Find where the given text appears and provide that cell's center as [X, Y] coordinate. 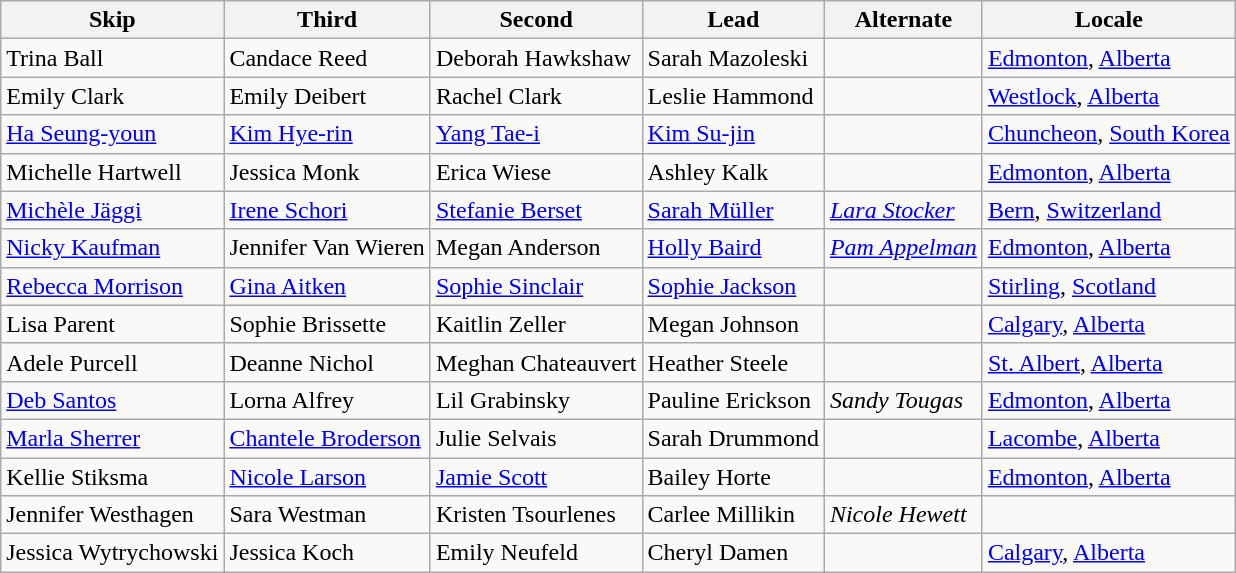
Sarah Drummond [733, 438]
Westlock, Alberta [1108, 96]
Nicky Kaufman [112, 248]
Chuncheon, South Korea [1108, 134]
Locale [1108, 20]
Carlee Millikin [733, 515]
Sarah Mazoleski [733, 58]
St. Albert, Alberta [1108, 362]
Jennifer Westhagen [112, 515]
Ashley Kalk [733, 172]
Emily Clark [112, 96]
Nicole Hewett [903, 515]
Kaitlin Zeller [536, 324]
Megan Anderson [536, 248]
Sophie Brissette [327, 324]
Jennifer Van Wieren [327, 248]
Cheryl Damen [733, 553]
Adele Purcell [112, 362]
Jamie Scott [536, 477]
Lil Grabinsky [536, 400]
Sarah Müller [733, 210]
Sophie Sinclair [536, 286]
Pauline Erickson [733, 400]
Gina Aitken [327, 286]
Stefanie Berset [536, 210]
Megan Johnson [733, 324]
Michèle Jäggi [112, 210]
Stirling, Scotland [1108, 286]
Kim Su-jin [733, 134]
Meghan Chateauvert [536, 362]
Kim Hye-rin [327, 134]
Trina Ball [112, 58]
Kellie Stiksma [112, 477]
Lacombe, Alberta [1108, 438]
Chantele Broderson [327, 438]
Rebecca Morrison [112, 286]
Third [327, 20]
Lisa Parent [112, 324]
Yang Tae-i [536, 134]
Lorna Alfrey [327, 400]
Julie Selvais [536, 438]
Leslie Hammond [733, 96]
Bailey Horte [733, 477]
Second [536, 20]
Heather Steele [733, 362]
Ha Seung-youn [112, 134]
Lara Stocker [903, 210]
Holly Baird [733, 248]
Skip [112, 20]
Candace Reed [327, 58]
Deb Santos [112, 400]
Erica Wiese [536, 172]
Deanne Nichol [327, 362]
Jessica Koch [327, 553]
Deborah Hawkshaw [536, 58]
Irene Schori [327, 210]
Jessica Monk [327, 172]
Sandy Tougas [903, 400]
Pam Appelman [903, 248]
Rachel Clark [536, 96]
Sophie Jackson [733, 286]
Emily Deibert [327, 96]
Emily Neufeld [536, 553]
Jessica Wytrychowski [112, 553]
Nicole Larson [327, 477]
Bern, Switzerland [1108, 210]
Michelle Hartwell [112, 172]
Lead [733, 20]
Alternate [903, 20]
Marla Sherrer [112, 438]
Kristen Tsourlenes [536, 515]
Sara Westman [327, 515]
